Search for the cell housing the specified text and yield its (X, Y) center coordinate. 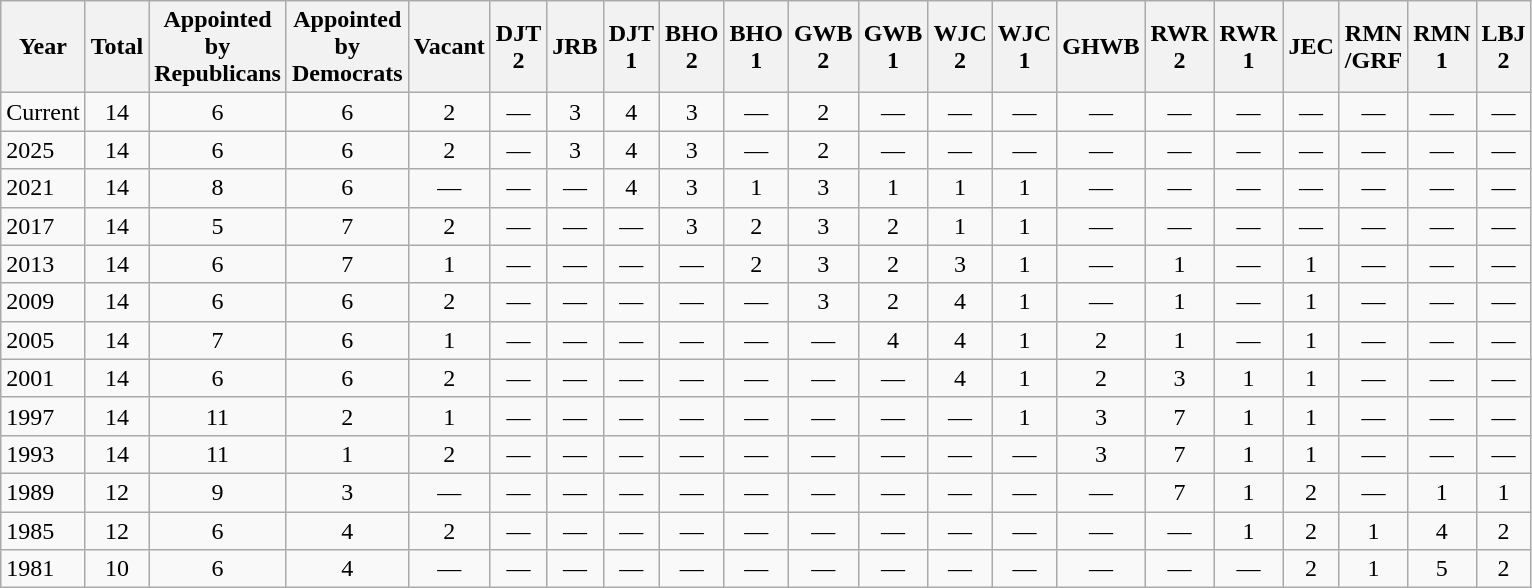
GHWB (1101, 47)
1985 (43, 531)
RWR1 (1248, 47)
LBJ2 (1504, 47)
JEC (1311, 47)
Vacant (449, 47)
2021 (43, 188)
2013 (43, 264)
WJC2 (960, 47)
JRB (575, 47)
AppointedbyRepublicans (218, 47)
RMN1 (1442, 47)
DJT2 (518, 47)
Year (43, 47)
RWR2 (1180, 47)
2005 (43, 340)
2001 (43, 378)
2025 (43, 150)
1997 (43, 416)
GWB2 (823, 47)
2017 (43, 226)
BHO2 (692, 47)
1989 (43, 492)
1993 (43, 454)
1981 (43, 569)
WJC1 (1024, 47)
BHO1 (756, 47)
RMN/GRF (1373, 47)
9 (218, 492)
Current (43, 112)
GWB1 (893, 47)
8 (218, 188)
AppointedbyDemocrats (347, 47)
10 (117, 569)
Total (117, 47)
DJT1 (631, 47)
2009 (43, 302)
